Return the (x, y) coordinate for the center point of the cell that contains the specified text.  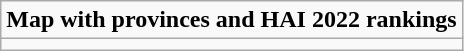
Map with provinces and HAI 2022 rankings (232, 20)
